Return [x, y] of the center of cell containing provided text 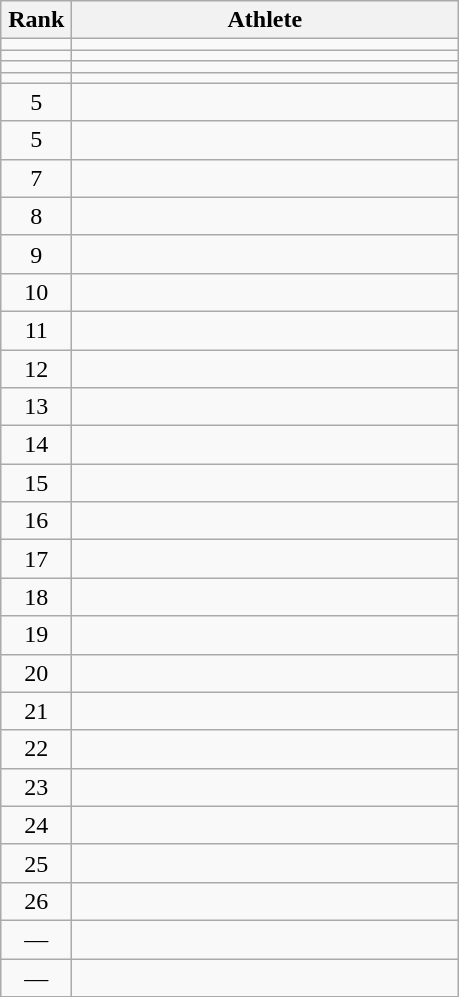
15 [36, 483]
23 [36, 787]
12 [36, 369]
11 [36, 330]
21 [36, 711]
8 [36, 216]
14 [36, 445]
26 [36, 901]
24 [36, 825]
13 [36, 407]
18 [36, 597]
19 [36, 635]
7 [36, 178]
20 [36, 673]
17 [36, 559]
Athlete [265, 20]
16 [36, 521]
9 [36, 254]
10 [36, 292]
22 [36, 749]
25 [36, 863]
Rank [36, 20]
